Pinpoint the cell where the given text exists, returning its (X, Y) midpoint coordinate. 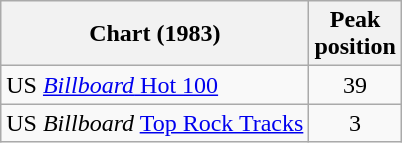
US Billboard Hot 100 (155, 85)
Chart (1983) (155, 34)
US Billboard Top Rock Tracks (155, 123)
Peakposition (355, 34)
3 (355, 123)
39 (355, 85)
